Detect which cell encompasses the target text, then output its (x, y) center coordinate. 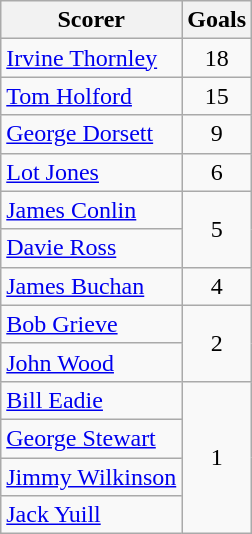
4 (217, 286)
Jack Yuill (92, 515)
6 (217, 172)
Scorer (92, 20)
1 (217, 457)
2 (217, 343)
James Conlin (92, 210)
Bob Grieve (92, 324)
James Buchan (92, 286)
15 (217, 96)
George Dorsett (92, 134)
5 (217, 229)
Goals (217, 20)
Davie Ross (92, 248)
George Stewart (92, 438)
Irvine Thornley (92, 58)
Jimmy Wilkinson (92, 477)
18 (217, 58)
Lot Jones (92, 172)
Tom Holford (92, 96)
John Wood (92, 362)
Bill Eadie (92, 400)
9 (217, 134)
